Search for the cell housing the specified text and yield its (X, Y) center coordinate. 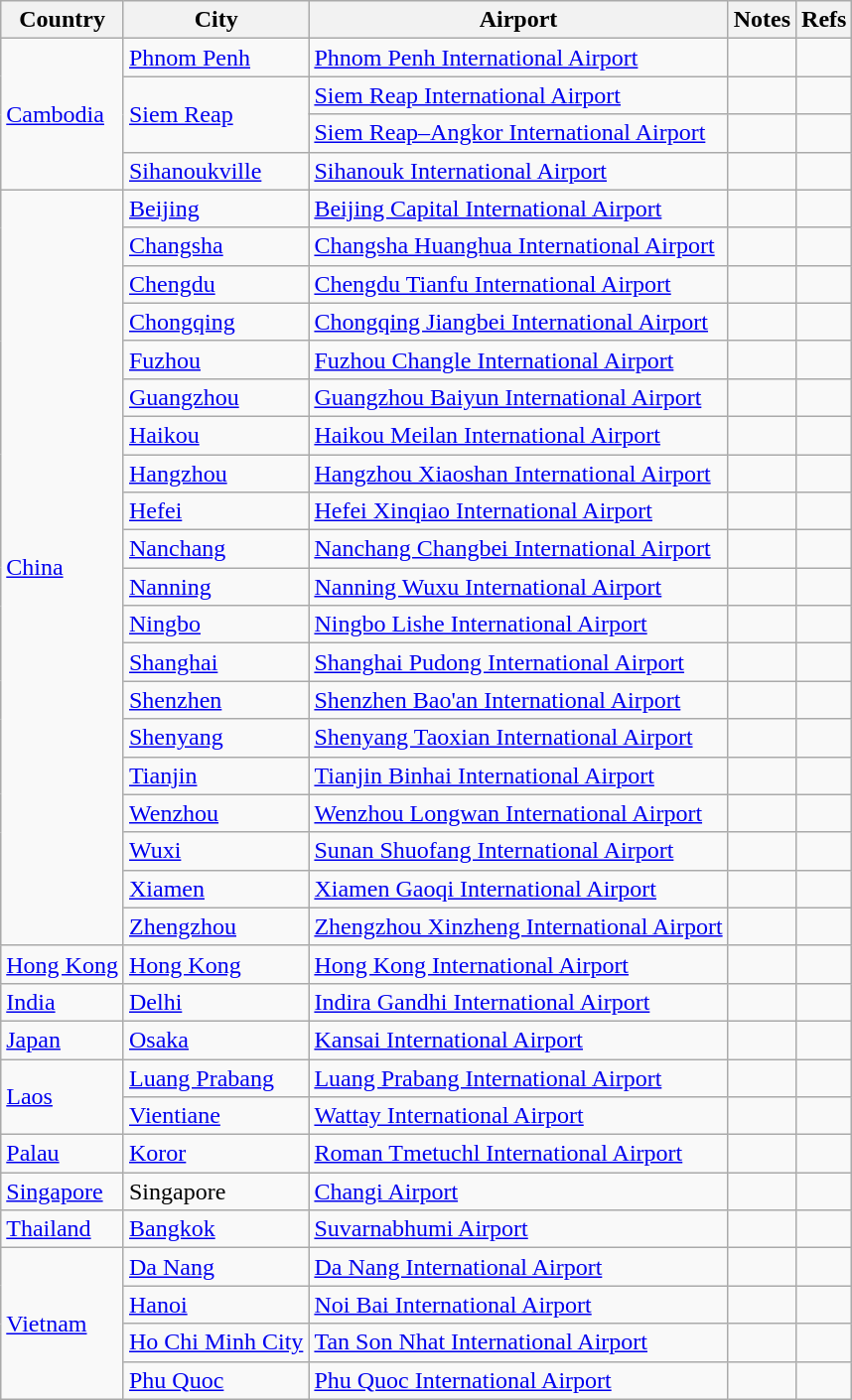
Cambodia (63, 114)
Nanchang Changbei International Airport (518, 549)
Thailand (63, 1229)
Delhi (215, 1002)
Kansai International Airport (518, 1040)
China (63, 568)
Shanghai Pudong International Airport (518, 662)
Suvarnabhumi Airport (518, 1229)
Shenyang Taoxian International Airport (518, 738)
Fuzhou Changle International Airport (518, 359)
Changsha (215, 246)
Guangzhou Baiyun International Airport (518, 397)
Laos (63, 1096)
Tan Son Nhat International Airport (518, 1342)
Indira Gandhi International Airport (518, 1002)
Hefei Xinqiao International Airport (518, 511)
Chongqing Jiangbei International Airport (518, 322)
Tianjin (215, 775)
Wattay International Airport (518, 1116)
Hanoi (215, 1305)
Chengdu (215, 284)
Wenzhou Longwan International Airport (518, 813)
Vientiane (215, 1116)
Airport (518, 20)
Sihanoukville (215, 171)
Da Nang International Airport (518, 1267)
Sunan Shuofang International Airport (518, 851)
Hangzhou Xiaoshan International Airport (518, 474)
Koror (215, 1154)
Chongqing (215, 322)
Haikou (215, 435)
Shanghai (215, 662)
India (63, 1002)
Palau (63, 1154)
Changsha Huanghua International Airport (518, 246)
Phu Quoc International Airport (518, 1380)
Nanning Wuxu International Airport (518, 587)
Hefei (215, 511)
Siem Reap–Angkor International Airport (518, 133)
Xiamen Gaoqi International Airport (518, 889)
Phnom Penh International Airport (518, 58)
Country (63, 20)
Japan (63, 1040)
Luang Prabang International Airport (518, 1077)
Chengdu Tianfu International Airport (518, 284)
Shenyang (215, 738)
Fuzhou (215, 359)
Refs (824, 20)
Guangzhou (215, 397)
Sihanouk International Airport (518, 171)
Haikou Meilan International Airport (518, 435)
Wenzhou (215, 813)
Da Nang (215, 1267)
Hangzhou (215, 474)
Phu Quoc (215, 1380)
Shenzhen (215, 700)
Ningbo (215, 625)
Noi Bai International Airport (518, 1305)
Siem Reap International Airport (518, 95)
Zhengzhou (215, 926)
Xiamen (215, 889)
Luang Prabang (215, 1077)
Bangkok (215, 1229)
Changi Airport (518, 1191)
Nanchang (215, 549)
Nanning (215, 587)
Phnom Penh (215, 58)
Beijing (215, 209)
Zhengzhou Xinzheng International Airport (518, 926)
Osaka (215, 1040)
Notes (762, 20)
Ningbo Lishe International Airport (518, 625)
Roman Tmetuchl International Airport (518, 1154)
Shenzhen Bao'an International Airport (518, 700)
Tianjin Binhai International Airport (518, 775)
Hong Kong International Airport (518, 964)
Wuxi (215, 851)
City (215, 20)
Beijing Capital International Airport (518, 209)
Siem Reap (215, 114)
Vietnam (63, 1324)
Ho Chi Minh City (215, 1342)
